Return the (X, Y) coordinate for the center point of the cell that contains the specified text.  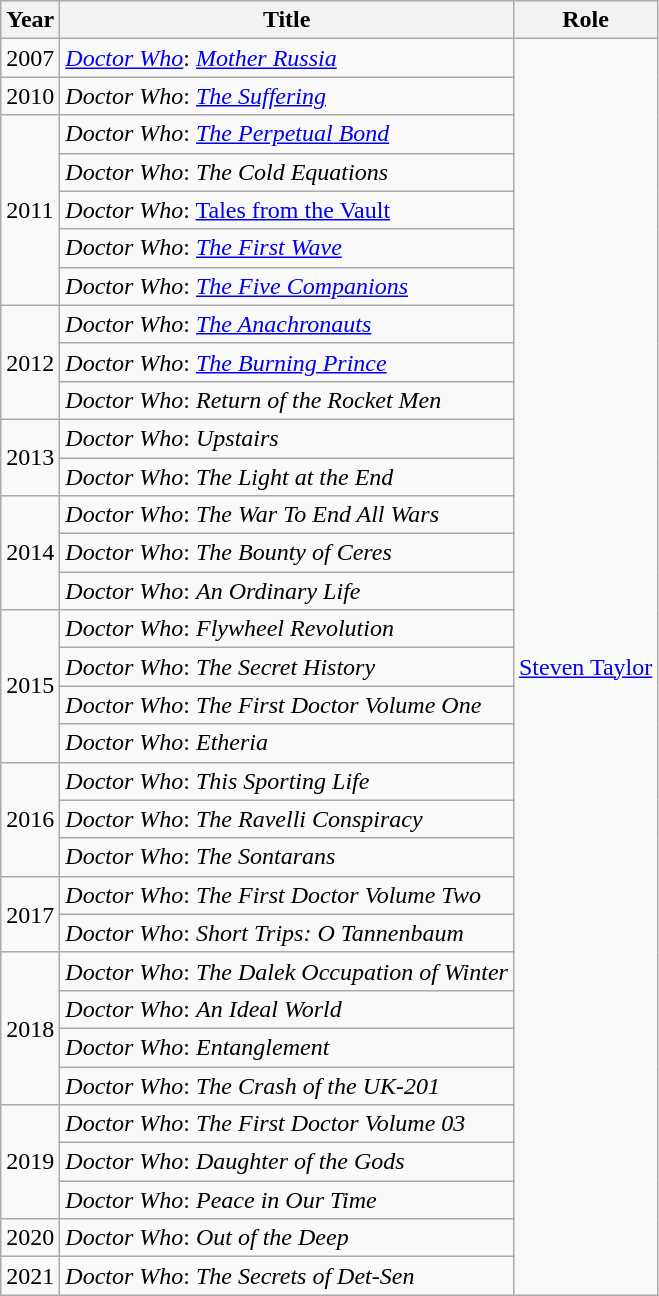
2021 (30, 1276)
Doctor Who: The Dalek Occupation of Winter (287, 971)
Doctor Who: Mother Russia (287, 58)
2007 (30, 58)
Title (287, 20)
Doctor Who: Out of the Deep (287, 1238)
Role (585, 20)
Doctor Who: The Cold Equations (287, 172)
Doctor Who: Etheria (287, 743)
2018 (30, 1028)
2014 (30, 553)
Doctor Who: Flywheel Revolution (287, 629)
Doctor Who: The First Doctor Volume Two (287, 895)
2019 (30, 1162)
2013 (30, 457)
Doctor Who: The Anachronauts (287, 324)
Doctor Who: This Sporting Life (287, 781)
Doctor Who: Entanglement (287, 1047)
Doctor Who: The Burning Prince (287, 362)
2010 (30, 96)
Year (30, 20)
Doctor Who: The First Wave (287, 248)
Doctor Who: The Light at the End (287, 477)
2017 (30, 914)
Doctor Who: The First Doctor Volume One (287, 705)
2016 (30, 819)
Doctor Who: The Crash of the UK-201 (287, 1085)
2020 (30, 1238)
2011 (30, 210)
Doctor Who: The Ravelli Conspiracy (287, 819)
2015 (30, 686)
Doctor Who: An Ideal World (287, 1009)
Doctor Who: Peace in Our Time (287, 1200)
Doctor Who: The Suffering (287, 96)
Doctor Who: The Sontarans (287, 857)
Doctor Who: Upstairs (287, 438)
Doctor Who: The First Doctor Volume 03 (287, 1124)
Doctor Who: An Ordinary Life (287, 591)
Steven Taylor (585, 667)
Doctor Who: Return of the Rocket Men (287, 400)
Doctor Who: The Five Companions (287, 286)
Doctor Who: The Perpetual Bond (287, 134)
Doctor Who: The War To End All Wars (287, 515)
Doctor Who: The Bounty of Ceres (287, 553)
Doctor Who: Daughter of the Gods (287, 1162)
Doctor Who: Short Trips: O Tannenbaum (287, 933)
2012 (30, 362)
Doctor Who: Tales from the Vault (287, 210)
Doctor Who: The Secrets of Det-Sen (287, 1276)
Doctor Who: The Secret History (287, 667)
